From the cell containing the given text, extract its center point as [X, Y] coordinate. 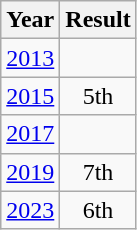
6th [98, 210]
Year [30, 20]
2013 [30, 58]
2015 [30, 96]
2023 [30, 210]
5th [98, 96]
2019 [30, 172]
Result [98, 20]
7th [98, 172]
2017 [30, 134]
